Return the (X, Y) coordinate for the center point of the cell that contains the specified text.  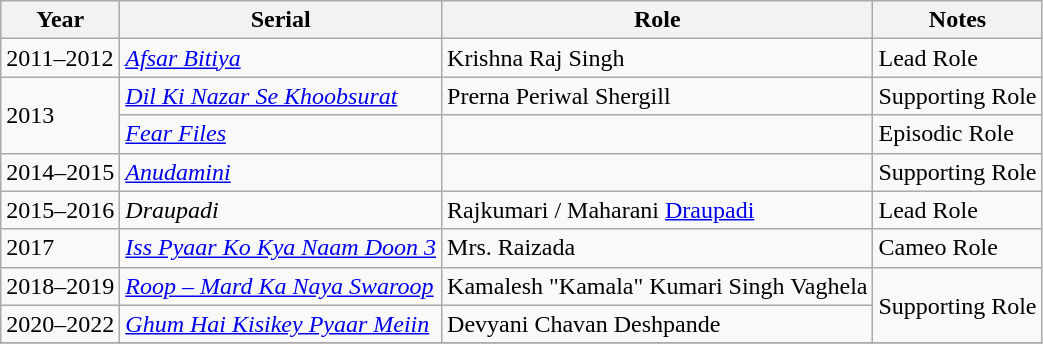
2020–2022 (60, 324)
2013 (60, 115)
Devyani Chavan Deshpande (658, 324)
Iss Pyaar Ko Kya Naam Doon 3 (281, 248)
Dil Ki Nazar Se Khoobsurat (281, 96)
2018–2019 (60, 286)
2011–2012 (60, 58)
Rajkumari / Maharani Draupadi (658, 210)
Draupadi (281, 210)
Mrs. Raizada (658, 248)
Episodic Role (958, 134)
Kamalesh "Kamala" Kumari Singh Vaghela (658, 286)
Ghum Hai Kisikey Pyaar Meiin (281, 324)
2014–2015 (60, 172)
Fear Files (281, 134)
Notes (958, 20)
Year (60, 20)
Afsar Bitiya (281, 58)
2015–2016 (60, 210)
Cameo Role (958, 248)
Anudamini (281, 172)
Role (658, 20)
2017 (60, 248)
Serial (281, 20)
Prerna Periwal Shergill (658, 96)
Krishna Raj Singh (658, 58)
Roop – Mard Ka Naya Swaroop (281, 286)
